Detect which cell encompasses the target text, then output its (X, Y) center coordinate. 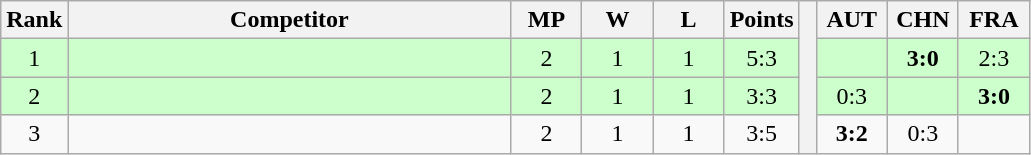
MP (546, 20)
AUT (852, 20)
2:3 (994, 58)
Points (762, 20)
L (688, 20)
3:3 (762, 96)
5:3 (762, 58)
W (618, 20)
CHN (922, 20)
3:5 (762, 134)
3 (34, 134)
Rank (34, 20)
Competitor (290, 20)
3:2 (852, 134)
FRA (994, 20)
